Return [X, Y] of the center of cell containing provided text 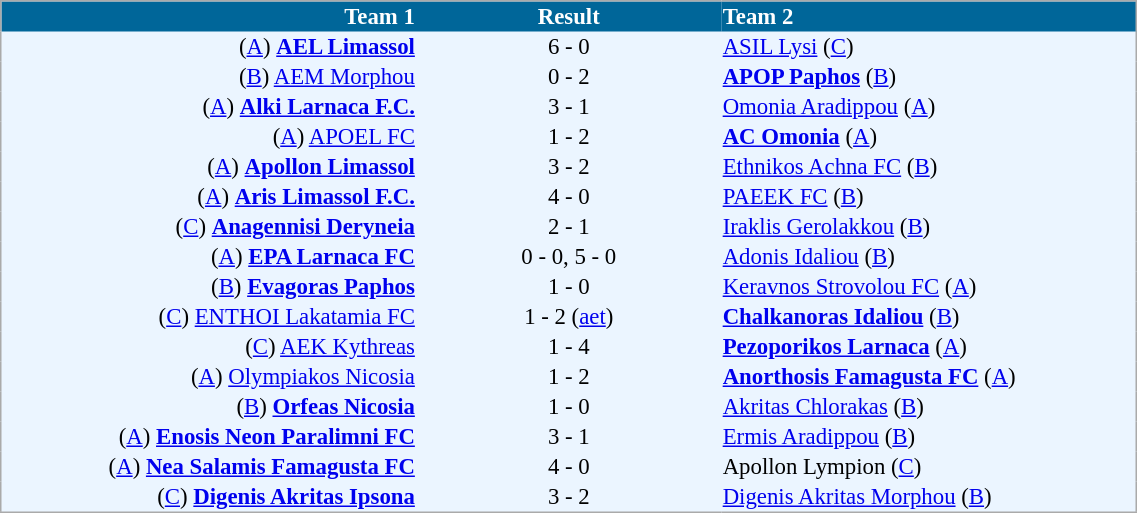
Iraklis Gerolakkou (B) [929, 227]
(A) Olympiakos Nicosia [209, 377]
PAEEK FC (B) [929, 197]
Apollon Lympion (C) [929, 467]
Ethnikos Achna FC (B) [929, 167]
Result [568, 16]
Pezoporikos Larnaca (A) [929, 347]
(B) AEM Morphou [209, 77]
(B) Orfeas Nicosia [209, 407]
Omonia Aradippou (A) [929, 107]
(B) Evagoras Paphos [209, 287]
Anorthosis Famagusta FC (A) [929, 377]
(C) AEK Kythreas [209, 347]
(A) Apollon Limassol [209, 167]
1 - 4 [568, 347]
(A) APOEL FC [209, 137]
(A) AEL Limassol [209, 47]
6 - 0 [568, 47]
Akritas Chlorakas (B) [929, 407]
ASIL Lysi (C) [929, 47]
APOP Paphos (B) [929, 77]
AC Omonia (A) [929, 137]
0 - 0, 5 - 0 [568, 257]
2 - 1 [568, 227]
(C) Anagennisi Deryneia [209, 227]
0 - 2 [568, 77]
(A) Aris Limassol F.C. [209, 197]
(C) Digenis Akritas Ipsona [209, 497]
(A) Enosis Neon Paralimni FC [209, 437]
(C) ENTHOI Lakatamia FC [209, 317]
Digenis Akritas Morphou (B) [929, 497]
Team 2 [929, 16]
Adonis Idaliou (B) [929, 257]
1 - 2 (aet) [568, 317]
Keravnos Strovolou FC (A) [929, 287]
(A) Nea Salamis Famagusta FC [209, 467]
Team 1 [209, 16]
(A) Alki Larnaca F.C. [209, 107]
Chalkanoras Idaliou (B) [929, 317]
(A) EPA Larnaca FC [209, 257]
Ermis Aradippou (B) [929, 437]
